Identify which cell holds the provided text, then report its [X, Y] central coordinate. 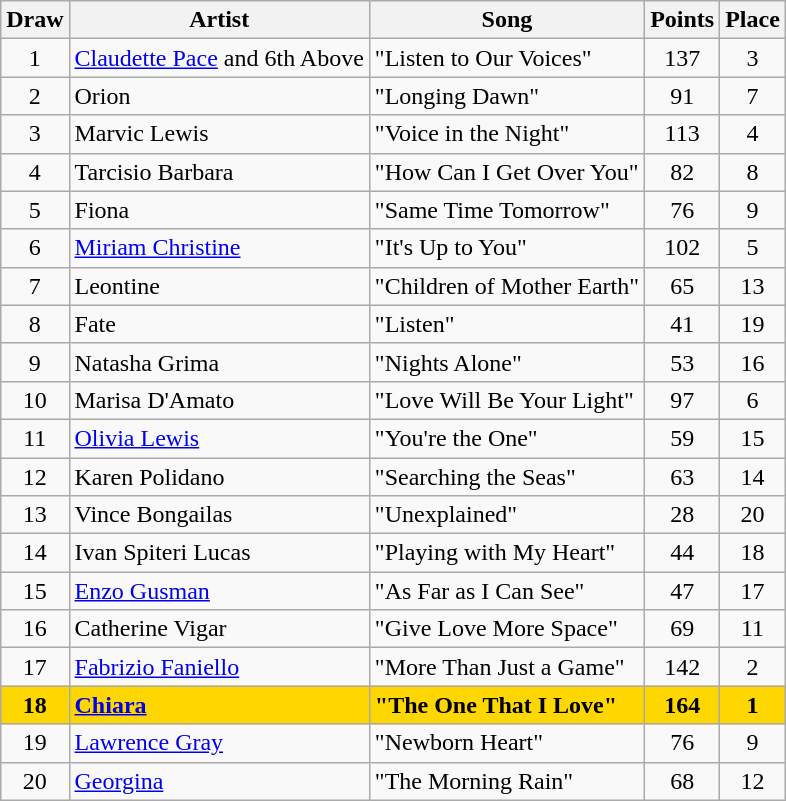
"Voice in the Night" [506, 134]
"Searching the Seas" [506, 477]
41 [682, 324]
44 [682, 553]
137 [682, 58]
Draw [35, 20]
Fiona [219, 210]
"More Than Just a Game" [506, 667]
47 [682, 591]
Marisa D'Amato [219, 400]
102 [682, 248]
Vince Bongailas [219, 515]
"Same Time Tomorrow" [506, 210]
28 [682, 515]
"The Morning Rain" [506, 781]
53 [682, 362]
"It's Up to You" [506, 248]
Catherine Vigar [219, 629]
Lawrence Gray [219, 743]
Chiara [219, 705]
"As Far as I Can See" [506, 591]
"Love Will Be Your Light" [506, 400]
97 [682, 400]
Georgina [219, 781]
"Unexplained" [506, 515]
"Listen to Our Voices" [506, 58]
10 [35, 400]
Natasha Grima [219, 362]
69 [682, 629]
"Newborn Heart" [506, 743]
91 [682, 96]
Miriam Christine [219, 248]
Artist [219, 20]
Orion [219, 96]
Leontine [219, 286]
Place [753, 20]
"Listen" [506, 324]
"The One That I Love" [506, 705]
"Playing with My Heart" [506, 553]
Fabrizio Faniello [219, 667]
"You're the One" [506, 438]
Ivan Spiteri Lucas [219, 553]
Points [682, 20]
Olivia Lewis [219, 438]
Tarcisio Barbara [219, 172]
"Children of Mother Earth" [506, 286]
Karen Polidano [219, 477]
113 [682, 134]
"Nights Alone" [506, 362]
Enzo Gusman [219, 591]
"How Can I Get Over You" [506, 172]
"Longing Dawn" [506, 96]
Claudette Pace and 6th Above [219, 58]
82 [682, 172]
Fate [219, 324]
Song [506, 20]
65 [682, 286]
59 [682, 438]
142 [682, 667]
"Give Love More Space" [506, 629]
Marvic Lewis [219, 134]
164 [682, 705]
63 [682, 477]
68 [682, 781]
